Search for the cell housing the specified text and yield its (X, Y) center coordinate. 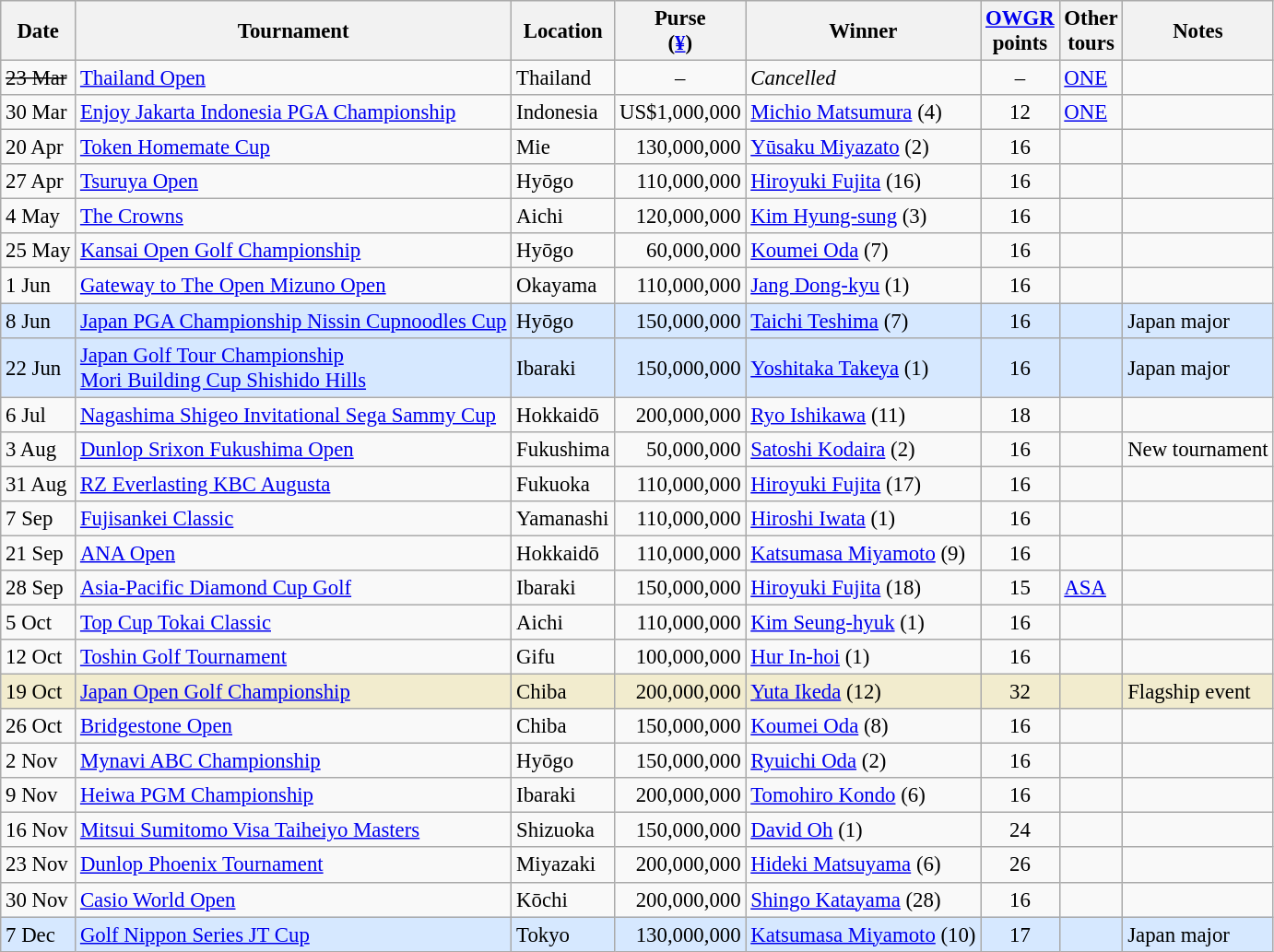
2 Nov (39, 761)
Token Homemate Cup (293, 147)
Kim Seung-hyuk (1) (863, 622)
Enjoy Jakarta Indonesia PGA Championship (293, 112)
Winner (863, 31)
7 Sep (39, 519)
Nagashima Shigeo Invitational Sega Sammy Cup (293, 415)
OWGRpoints (1020, 31)
12 (1020, 112)
Gateway to The Open Mizuno Open (293, 286)
Mie (563, 147)
Miyazaki (563, 865)
ASA (1091, 588)
RZ Everlasting KBC Augusta (293, 484)
Thailand Open (293, 78)
22 Jun (39, 367)
Othertours (1091, 31)
Mynavi ABC Championship (293, 761)
Yūsaku Miyazato (2) (863, 147)
Fujisankei Classic (293, 519)
US$1,000,000 (680, 112)
24 (1020, 830)
Hiroyuki Fujita (17) (863, 484)
Cancelled (863, 78)
Shizuoka (563, 830)
19 Oct (39, 692)
Dunlop Phoenix Tournament (293, 865)
Fukushima (563, 449)
Indonesia (563, 112)
ANA Open (293, 553)
28 Sep (39, 588)
1 Jun (39, 286)
Mitsui Sumitomo Visa Taiheiyo Masters (293, 830)
Hiroyuki Fujita (18) (863, 588)
27 Apr (39, 182)
Koumei Oda (7) (863, 252)
21 Sep (39, 553)
Satoshi Kodaira (2) (863, 449)
Okayama (563, 286)
8 Jun (39, 321)
Bridgestone Open (293, 726)
Tokyo (563, 934)
Fukuoka (563, 484)
60,000,000 (680, 252)
Dunlop Srixon Fukushima Open (293, 449)
David Oh (1) (863, 830)
Katsumasa Miyamoto (9) (863, 553)
Tomohiro Kondo (6) (863, 795)
Purse(¥) (680, 31)
Toshin Golf Tournament (293, 657)
3 Aug (39, 449)
Date (39, 31)
4 May (39, 217)
9 Nov (39, 795)
17 (1020, 934)
Ryo Ishikawa (11) (863, 415)
Yoshitaka Takeya (1) (863, 367)
Gifu (563, 657)
23 Mar (39, 78)
Notes (1198, 31)
18 (1020, 415)
120,000,000 (680, 217)
Japan Golf Tour ChampionshipMori Building Cup Shishido Hills (293, 367)
20 Apr (39, 147)
30 Nov (39, 899)
30 Mar (39, 112)
Michio Matsumura (4) (863, 112)
Yamanashi (563, 519)
Heiwa PGM Championship (293, 795)
Jang Dong-kyu (1) (863, 286)
16 Nov (39, 830)
31 Aug (39, 484)
Yuta Ikeda (12) (863, 692)
Flagship event (1198, 692)
Thailand (563, 78)
50,000,000 (680, 449)
The Crowns (293, 217)
Golf Nippon Series JT Cup (293, 934)
6 Jul (39, 415)
Casio World Open (293, 899)
Tournament (293, 31)
Japan Open Golf Championship (293, 692)
Katsumasa Miyamoto (10) (863, 934)
Hiroyuki Fujita (16) (863, 182)
Hiroshi Iwata (1) (863, 519)
5 Oct (39, 622)
New tournament (1198, 449)
100,000,000 (680, 657)
Asia-Pacific Diamond Cup Golf (293, 588)
Kim Hyung-sung (3) (863, 217)
23 Nov (39, 865)
26 (1020, 865)
Kansai Open Golf Championship (293, 252)
Hideki Matsuyama (6) (863, 865)
Ryuichi Oda (2) (863, 761)
Tsuruya Open (293, 182)
12 Oct (39, 657)
32 (1020, 692)
Taichi Teshima (7) (863, 321)
Japan PGA Championship Nissin Cupnoodles Cup (293, 321)
25 May (39, 252)
Kōchi (563, 899)
7 Dec (39, 934)
Koumei Oda (8) (863, 726)
26 Oct (39, 726)
Shingo Katayama (28) (863, 899)
Location (563, 31)
Hur In-hoi (1) (863, 657)
Top Cup Tokai Classic (293, 622)
15 (1020, 588)
